Provide the (x, y) coordinate of the cell's center where the given text is located.  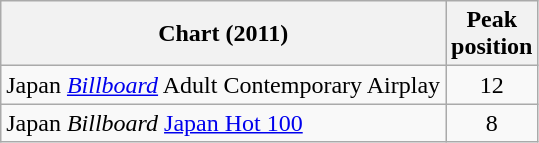
Japan Billboard Japan Hot 100 (224, 123)
8 (492, 123)
Japan Billboard Adult Contemporary Airplay (224, 85)
Chart (2011) (224, 34)
Peakposition (492, 34)
12 (492, 85)
